From the cell containing the given text, extract its center point as (X, Y) coordinate. 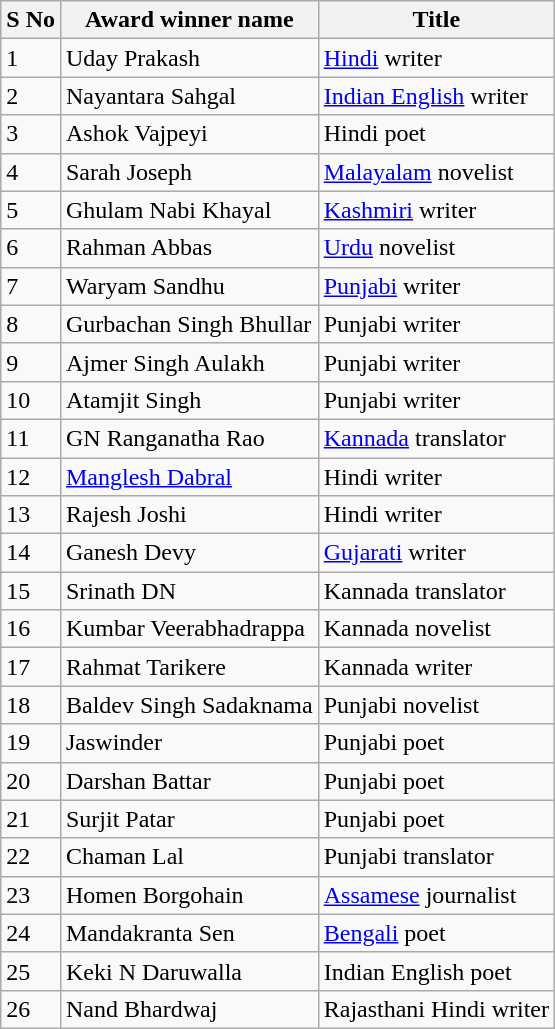
26 (31, 1009)
Nand Bhardwaj (189, 1009)
Malayalam novelist (436, 172)
Title (436, 20)
Ajmer Singh Aulakh (189, 362)
Manglesh Dabral (189, 477)
Ganesh Devy (189, 553)
Bengali poet (436, 933)
Gujarati writer (436, 553)
6 (31, 248)
20 (31, 781)
Sarah Joseph (189, 172)
24 (31, 933)
1 (31, 58)
Srinath DN (189, 591)
Keki N Daruwalla (189, 971)
Kannada writer (436, 667)
18 (31, 705)
22 (31, 857)
GN Ranganatha Rao (189, 438)
Atamjit Singh (189, 400)
5 (31, 210)
25 (31, 971)
Rajesh Joshi (189, 515)
Rahmat Tarikere (189, 667)
Homen Borgohain (189, 895)
10 (31, 400)
14 (31, 553)
4 (31, 172)
Waryam Sandhu (189, 286)
23 (31, 895)
Kumbar Veerabhadrappa (189, 629)
15 (31, 591)
Assamese journalist (436, 895)
Urdu novelist (436, 248)
12 (31, 477)
Indian English poet (436, 971)
Kashmiri writer (436, 210)
2 (31, 96)
Punjabi translator (436, 857)
Nayantara Sahgal (189, 96)
Chaman Lal (189, 857)
Darshan Battar (189, 781)
Award winner name (189, 20)
Mandakranta Sen (189, 933)
7 (31, 286)
13 (31, 515)
Jaswinder (189, 743)
Rahman Abbas (189, 248)
8 (31, 324)
Rajasthani Hindi writer (436, 1009)
S No (31, 20)
Gurbachan Singh Bhullar (189, 324)
Ghulam Nabi Khayal (189, 210)
Ashok Vajpeyi (189, 134)
17 (31, 667)
11 (31, 438)
Baldev Singh Sadaknama (189, 705)
21 (31, 819)
Indian English writer (436, 96)
Hindi poet (436, 134)
19 (31, 743)
9 (31, 362)
Surjit Patar (189, 819)
16 (31, 629)
Kannada novelist (436, 629)
Uday Prakash (189, 58)
3 (31, 134)
Punjabi novelist (436, 705)
